Provide the [X, Y] coordinate of the cell's center where the given text is located.  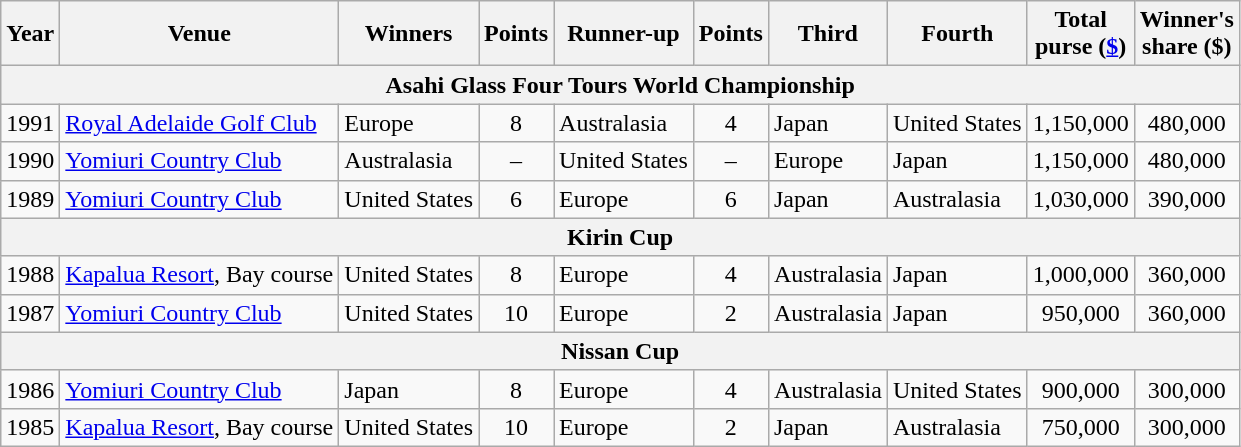
1991 [30, 123]
950,000 [1080, 313]
Runner-up [624, 34]
Third [828, 34]
Kirin Cup [620, 237]
Fourth [957, 34]
1,030,000 [1080, 199]
1,000,000 [1080, 275]
Winner'sshare ($) [1186, 34]
1990 [30, 161]
Totalpurse ($) [1080, 34]
1988 [30, 275]
1986 [30, 389]
Year [30, 34]
Venue [200, 34]
Nissan Cup [620, 351]
Royal Adelaide Golf Club [200, 123]
1985 [30, 427]
750,000 [1080, 427]
1989 [30, 199]
1987 [30, 313]
Winners [409, 34]
390,000 [1186, 199]
Asahi Glass Four Tours World Championship [620, 85]
900,000 [1080, 389]
